Provide the (x, y) coordinate of the cell's center where the given text is located.  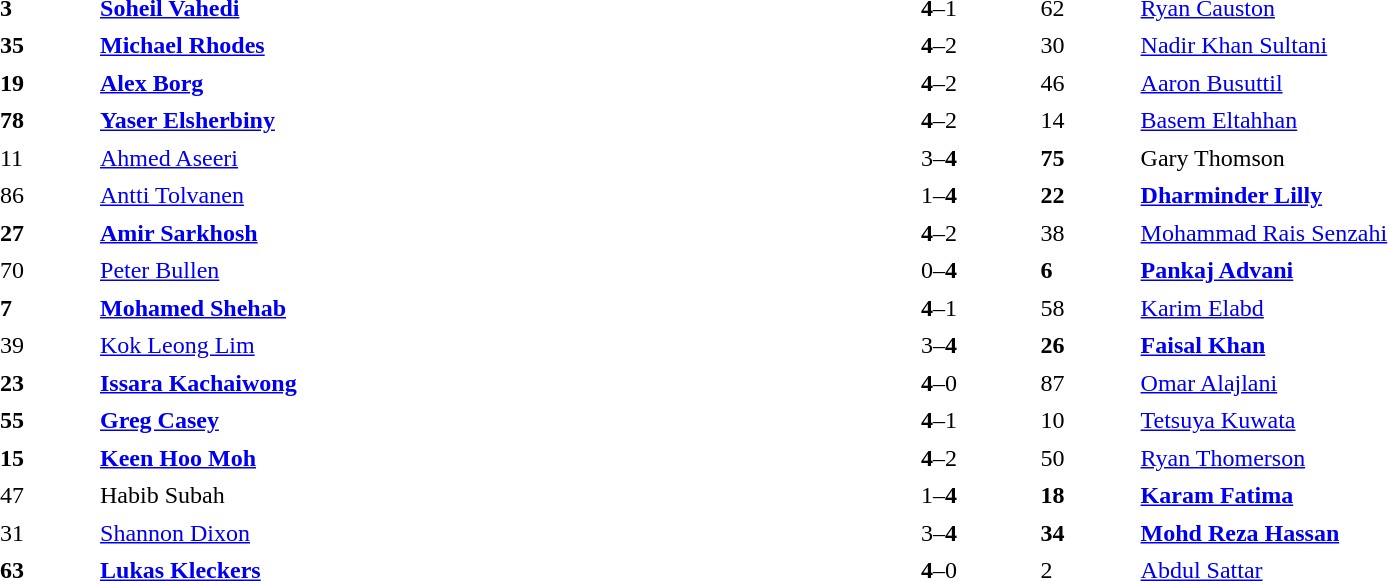
Greg Casey (469, 421)
Habib Subah (469, 495)
26 (1086, 345)
22 (1086, 195)
Antti Tolvanen (469, 195)
Alex Borg (469, 83)
75 (1086, 158)
Peter Bullen (469, 271)
38 (1086, 233)
Mohamed Shehab (469, 308)
50 (1086, 458)
14 (1086, 121)
34 (1086, 533)
Issara Kachaiwong (469, 383)
30 (1086, 45)
Shannon Dixon (469, 533)
Keen Hoo Moh (469, 458)
87 (1086, 383)
Kok Leong Lim (469, 345)
Michael Rhodes (469, 45)
Amir Sarkhosh (469, 233)
Yaser Elsherbiny (469, 121)
46 (1086, 83)
Ahmed Aseeri (469, 158)
10 (1086, 421)
6 (1086, 271)
18 (1086, 495)
4–0 (938, 383)
0–4 (938, 271)
58 (1086, 308)
